Output the (x, y) coordinate of the center of the cell containing the given text.  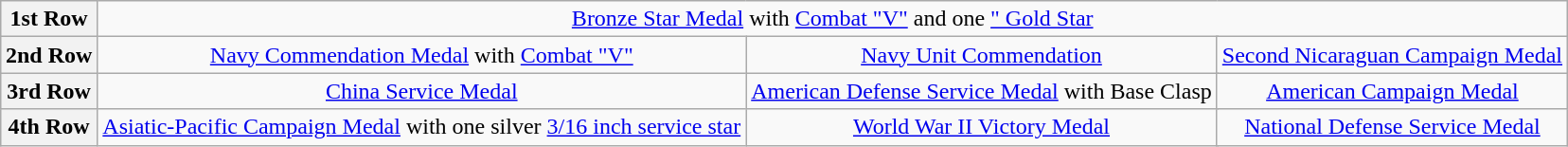
Navy Unit Commendation (982, 55)
World War II Victory Medal (982, 127)
China Service Medal (422, 91)
American Defense Service Medal with Base Clasp (982, 91)
Bronze Star Medal with Combat "V" and one " Gold Star (833, 19)
American Campaign Medal (1392, 91)
1st Row (48, 19)
Second Nicaraguan Campaign Medal (1392, 55)
3rd Row (48, 91)
4th Row (48, 127)
Asiatic-Pacific Campaign Medal with one silver 3/16 inch service star (422, 127)
Navy Commendation Medal with Combat "V" (422, 55)
2nd Row (48, 55)
National Defense Service Medal (1392, 127)
